Detect which cell encompasses the target text, then output its (x, y) center coordinate. 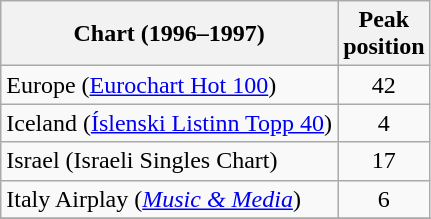
17 (384, 161)
4 (384, 123)
Italy Airplay (Music & Media) (170, 199)
42 (384, 85)
Israel (Israeli Singles Chart) (170, 161)
Peakposition (384, 34)
Europe (Eurochart Hot 100) (170, 85)
Chart (1996–1997) (170, 34)
6 (384, 199)
Iceland (Íslenski Listinn Topp 40) (170, 123)
